From the cell containing the given text, extract its center point as (X, Y) coordinate. 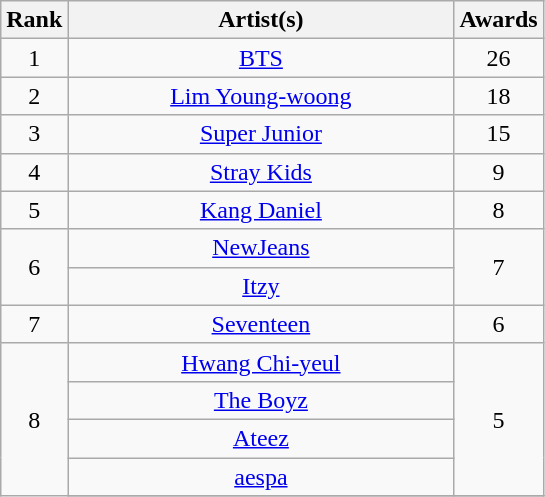
15 (498, 134)
Rank (34, 20)
Seventeen (261, 324)
Kang Daniel (261, 210)
The Boyz (261, 400)
18 (498, 96)
NewJeans (261, 248)
Stray Kids (261, 172)
Awards (498, 20)
3 (34, 134)
1 (34, 58)
Itzy (261, 286)
Super Junior (261, 134)
2 (34, 96)
26 (498, 58)
aespa (261, 477)
Hwang Chi-yeul (261, 362)
4 (34, 172)
Artist(s) (261, 20)
Lim Young-woong (261, 96)
Ateez (261, 438)
9 (498, 172)
BTS (261, 58)
